Locate the cell with the specified text and output its (x, y) center coordinate. 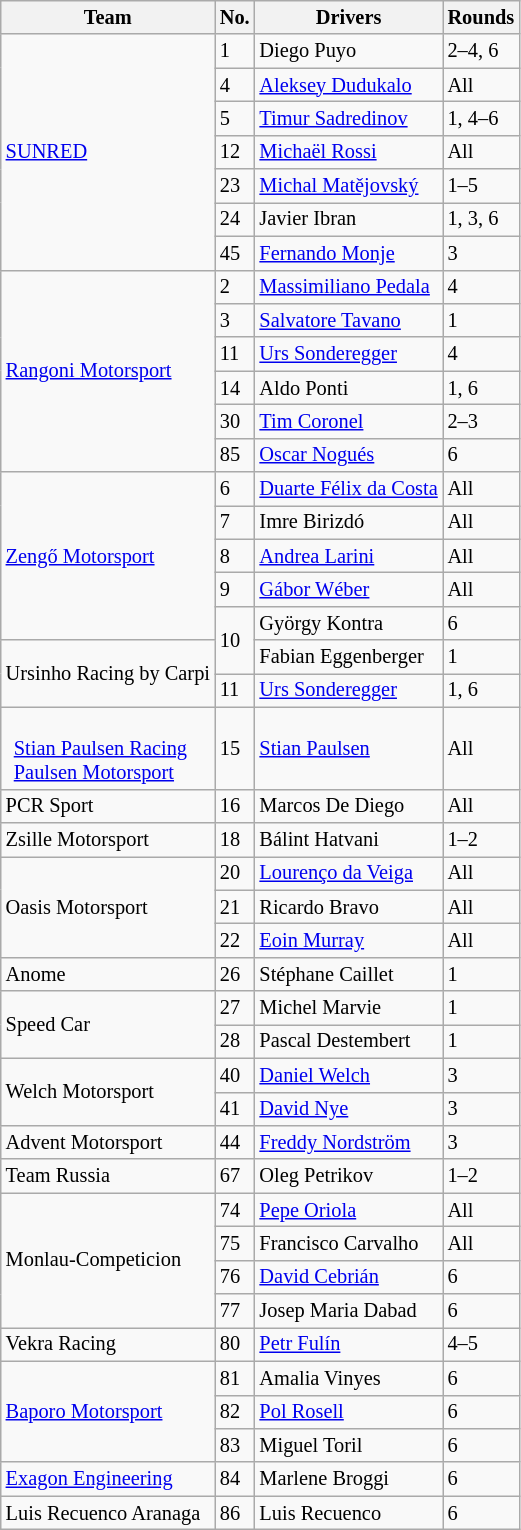
Zengő Motorsport (108, 556)
Josep Maria Dabad (349, 1311)
Pol Rosell (349, 1412)
David Nye (349, 1109)
Petr Fulín (349, 1344)
10 (235, 640)
Pascal Destembert (349, 1041)
Team Russia (108, 1176)
15 (235, 748)
György Kontra (349, 623)
2–4, 6 (482, 51)
Imre Birizdó (349, 522)
Tim Coronel (349, 421)
Fabian Eggenberger (349, 657)
74 (235, 1210)
Javier Ibran (349, 219)
12 (235, 152)
Rangoni Motorsport (108, 371)
No. (235, 17)
41 (235, 1109)
23 (235, 186)
Vekra Racing (108, 1344)
PCR Sport (108, 806)
77 (235, 1311)
Stéphane Caillet (349, 974)
27 (235, 1008)
Amalia Vinyes (349, 1378)
Aleksey Dudukalo (349, 85)
86 (235, 1513)
Duarte Félix da Costa (349, 489)
Stian Paulsen (349, 748)
5 (235, 118)
Team (108, 17)
Ricardo Bravo (349, 907)
Advent Motorsport (108, 1142)
Salvatore Tavano (349, 320)
26 (235, 974)
16 (235, 806)
Pepe Oriola (349, 1210)
Oleg Petrikov (349, 1176)
4–5 (482, 1344)
Monlau-Competicion (108, 1260)
Andrea Larini (349, 556)
40 (235, 1075)
1, 3, 6 (482, 219)
Diego Puyo (349, 51)
84 (235, 1479)
20 (235, 873)
Marlene Broggi (349, 1479)
Michal Matějovský (349, 186)
Gábor Wéber (349, 589)
Francisco Carvalho (349, 1243)
David Cebrián (349, 1277)
22 (235, 940)
2–3 (482, 421)
28 (235, 1041)
Rounds (482, 17)
21 (235, 907)
Timur Sadredinov (349, 118)
Michaël Rossi (349, 152)
Drivers (349, 17)
Oscar Nogués (349, 455)
Fernando Monje (349, 253)
1, 4–6 (482, 118)
Eoin Murray (349, 940)
Anome (108, 974)
8 (235, 556)
SUNRED (108, 152)
85 (235, 455)
Speed Car (108, 1024)
Michel Marvie (349, 1008)
Miguel Toril (349, 1445)
Luis Recuenco Aranaga (108, 1513)
Massimiliano Pedala (349, 287)
Aldo Ponti (349, 388)
1–5 (482, 186)
7 (235, 522)
82 (235, 1412)
Daniel Welch (349, 1075)
18 (235, 839)
Lourenço da Veiga (349, 873)
9 (235, 589)
Oasis Motorsport (108, 906)
81 (235, 1378)
Freddy Nordström (349, 1142)
Luis Recuenco (349, 1513)
76 (235, 1277)
67 (235, 1176)
Zsille Motorsport (108, 839)
75 (235, 1243)
Ursinho Racing by Carpi (108, 674)
Welch Motorsport (108, 1092)
Bálint Hatvani (349, 839)
83 (235, 1445)
30 (235, 421)
Marcos De Diego (349, 806)
14 (235, 388)
Exagon Engineering (108, 1479)
2 (235, 287)
Baporo Motorsport (108, 1412)
80 (235, 1344)
44 (235, 1142)
45 (235, 253)
24 (235, 219)
